For the text-containing cell, return its midpoint in [X, Y] coordinate format. 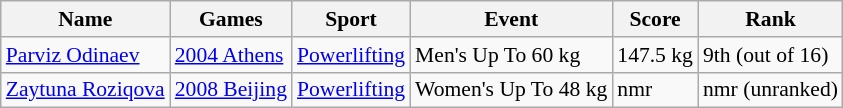
Score [655, 19]
nmr (unranked) [770, 90]
Men's Up To 60 kg [511, 55]
nmr [655, 90]
Sport [351, 19]
2004 Athens [231, 55]
Rank [770, 19]
Parviz Odinaev [86, 55]
2008 Beijing [231, 90]
Games [231, 19]
Zaytuna Roziqova [86, 90]
Women's Up To 48 kg [511, 90]
Event [511, 19]
Name [86, 19]
147.5 kg [655, 55]
9th (out of 16) [770, 55]
